Output the (x, y) coordinate of the center of the cell containing the given text.  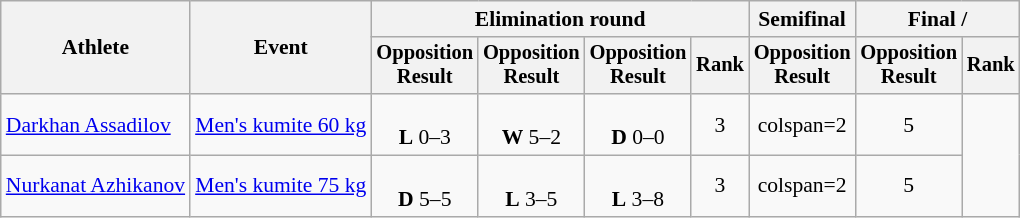
Semifinal (802, 19)
D 0–0 (638, 124)
L 3–5 (532, 186)
Final / (937, 19)
W 5–2 (532, 124)
Event (280, 48)
Nurkanat Azhikanov (96, 186)
Men's kumite 75 kg (280, 186)
L 3–8 (638, 186)
Darkhan Assadilov (96, 124)
L 0–3 (424, 124)
D 5–5 (424, 186)
Elimination round (560, 19)
Men's kumite 60 kg (280, 124)
Athlete (96, 48)
